Return the (x, y) coordinate for the center point of the cell that contains the specified text.  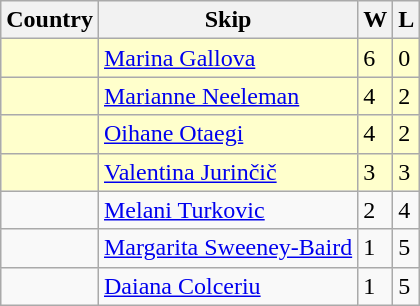
6 (376, 58)
Oihane Otaegi (228, 134)
Marina Gallova (228, 58)
Country (50, 20)
L (406, 20)
W (376, 20)
Melani Turkovic (228, 210)
Daiana Colceriu (228, 286)
Margarita Sweeney-Baird (228, 248)
Skip (228, 20)
Valentina Jurinčič (228, 172)
Marianne Neeleman (228, 96)
0 (406, 58)
